Output the [X, Y] coordinate of the center of the cell containing the given text.  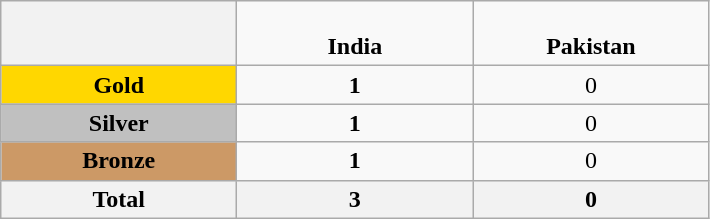
Silver [119, 123]
Pakistan [591, 34]
India [355, 34]
Bronze [119, 161]
3 [355, 199]
Gold [119, 85]
Total [119, 199]
